Output the (x, y) coordinate of the center of the cell containing the given text.  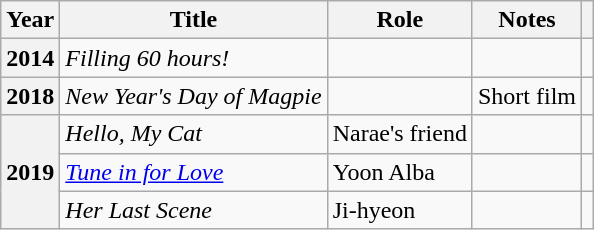
2014 (30, 58)
Year (30, 20)
Narae's friend (400, 134)
Short film (526, 96)
2018 (30, 96)
Title (194, 20)
Filling 60 hours! (194, 58)
2019 (30, 172)
Her Last Scene (194, 210)
Hello, My Cat (194, 134)
Role (400, 20)
Yoon Alba (400, 172)
New Year's Day of Magpie (194, 96)
Ji-hyeon (400, 210)
Notes (526, 20)
Tune in for Love (194, 172)
